Find where the given text appears and provide that cell's center as [x, y] coordinate. 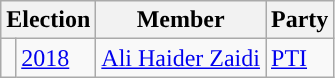
PTI [300, 58]
Ali Haider Zaidi [181, 58]
Member [181, 20]
Party [300, 20]
2018 [56, 58]
Election [48, 20]
